Detect which cell encompasses the target text, then output its [X, Y] center coordinate. 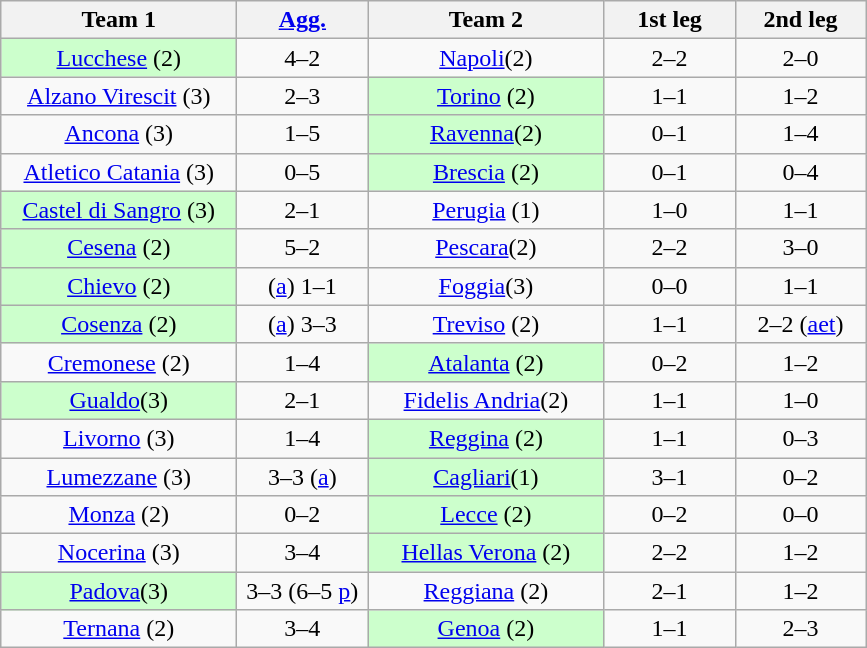
Livorno (3) [119, 438]
Lucchese (2) [119, 58]
Perugia (1) [486, 210]
Reggina (2) [486, 438]
Team 2 [486, 20]
1st leg [670, 20]
Torino (2) [486, 96]
Padova(3) [119, 591]
Atalanta (2) [486, 362]
3–3 (a) [302, 477]
5–2 [302, 248]
0–5 [302, 172]
2–0 [800, 58]
4–2 [302, 58]
Genoa (2) [486, 629]
Atletico Catania (3) [119, 172]
Nocerina (3) [119, 553]
Brescia (2) [486, 172]
(a) 3–3 [302, 324]
Cagliari(1) [486, 477]
Pescara(2) [486, 248]
Foggia(3) [486, 286]
Monza (2) [119, 515]
Team 1 [119, 20]
Ravenna(2) [486, 134]
Cosenza (2) [119, 324]
Gualdo(3) [119, 400]
Chievo (2) [119, 286]
3–0 [800, 248]
0–3 [800, 438]
Ancona (3) [119, 134]
Agg. [302, 20]
Alzano Virescit (3) [119, 96]
Reggiana (2) [486, 591]
Castel di Sangro (3) [119, 210]
Lumezzane (3) [119, 477]
2nd leg [800, 20]
Treviso (2) [486, 324]
2–2 (aet) [800, 324]
0–4 [800, 172]
Fidelis Andria(2) [486, 400]
Ternana (2) [119, 629]
Lecce (2) [486, 515]
Hellas Verona (2) [486, 553]
3–1 [670, 477]
Napoli(2) [486, 58]
3–3 (6–5 p) [302, 591]
(a) 1–1 [302, 286]
1–5 [302, 134]
Cesena (2) [119, 248]
Cremonese (2) [119, 362]
